Scan for the cell matching the given text and deliver its (x, y) coordinate at center. 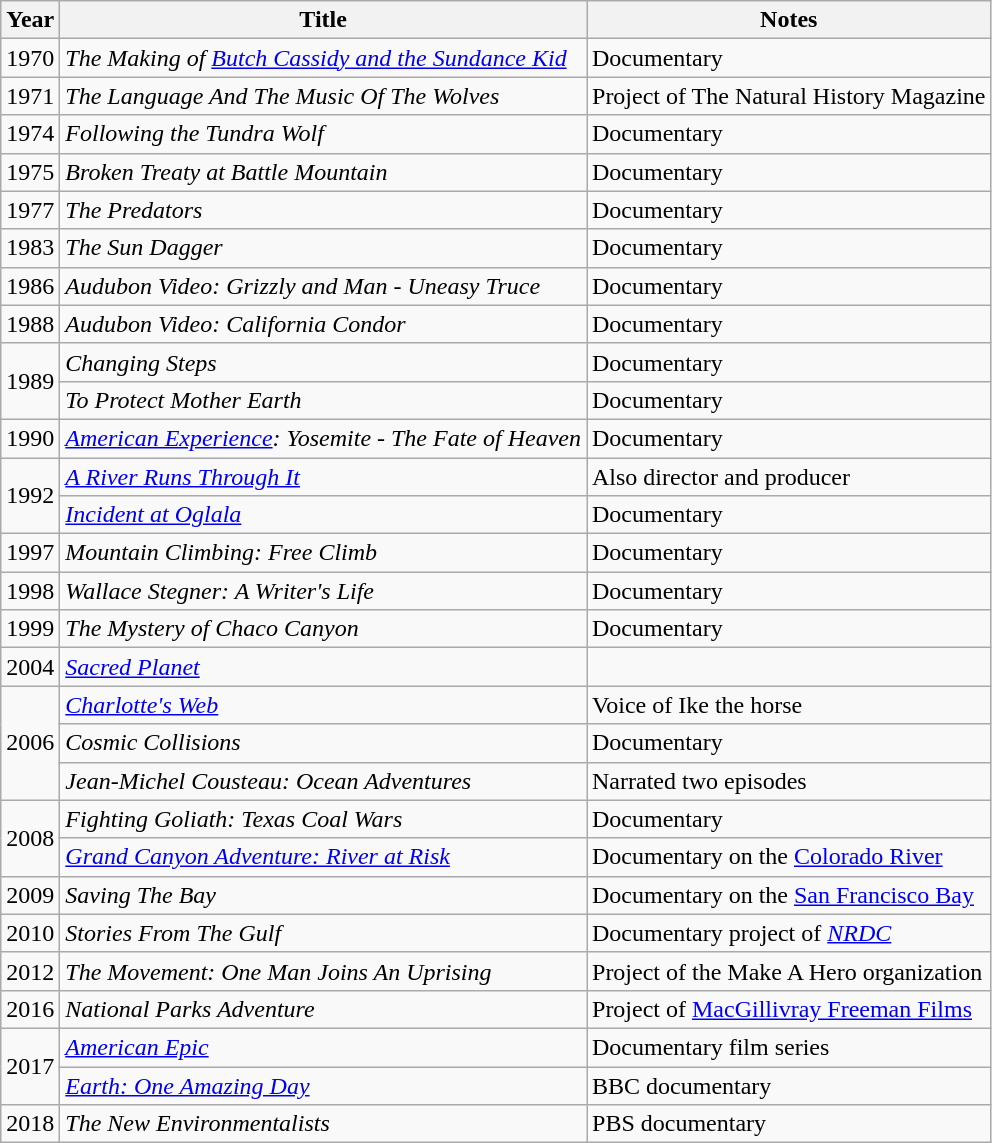
Fighting Goliath: Texas Coal Wars (324, 819)
Notes (788, 20)
1992 (30, 496)
The Making of Butch Cassidy and the Sundance Kid (324, 58)
1977 (30, 210)
Project of the Make A Hero organization (788, 971)
2017 (30, 1066)
Wallace Stegner: A Writer's Life (324, 591)
1988 (30, 324)
Project of The Natural History Magazine (788, 96)
Voice of Ike the horse (788, 705)
Changing Steps (324, 362)
2006 (30, 743)
2008 (30, 838)
1986 (30, 286)
The Sun Dagger (324, 248)
National Parks Adventure (324, 1009)
1998 (30, 591)
The Predators (324, 210)
PBS documentary (788, 1124)
Earth: One Amazing Day (324, 1085)
2018 (30, 1124)
The Movement: One Man Joins An Uprising (324, 971)
Audubon Video: Grizzly and Man - Uneasy Truce (324, 286)
Audubon Video: California Condor (324, 324)
Grand Canyon Adventure: River at Risk (324, 857)
2009 (30, 895)
Also director and producer (788, 477)
American Epic (324, 1047)
A River Runs Through It (324, 477)
Narrated two episodes (788, 781)
2010 (30, 933)
1971 (30, 96)
1974 (30, 134)
Documentary on the Colorado River (788, 857)
1975 (30, 172)
The Mystery of Chaco Canyon (324, 629)
To Protect Mother Earth (324, 400)
Documentary project of NRDC (788, 933)
Sacred Planet (324, 667)
1983 (30, 248)
Saving The Bay (324, 895)
1989 (30, 381)
Year (30, 20)
Incident at Oglala (324, 515)
2012 (30, 971)
Project of MacGillivray Freeman Films (788, 1009)
Documentary film series (788, 1047)
Jean-Michel Cousteau: Ocean Adventures (324, 781)
2004 (30, 667)
Broken Treaty at Battle Mountain (324, 172)
1999 (30, 629)
1997 (30, 553)
BBC documentary (788, 1085)
American Experience: Yosemite - The Fate of Heaven (324, 438)
Title (324, 20)
Mountain Climbing: Free Climb (324, 553)
1970 (30, 58)
Following the Tundra Wolf (324, 134)
The New Environmentalists (324, 1124)
1990 (30, 438)
Cosmic Collisions (324, 743)
Stories From The Gulf (324, 933)
2016 (30, 1009)
Charlotte's Web (324, 705)
Documentary on the San Francisco Bay (788, 895)
The Language And The Music Of The Wolves (324, 96)
